Identify which cell holds the provided text, then report its (x, y) central coordinate. 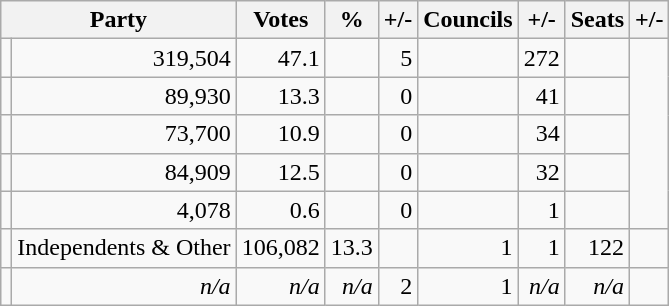
Seats (597, 20)
32 (542, 172)
% (352, 20)
0.6 (280, 210)
34 (542, 134)
41 (542, 96)
319,504 (124, 58)
89,930 (124, 96)
5 (398, 58)
84,909 (124, 172)
4,078 (124, 210)
Independents & Other (124, 248)
10.9 (280, 134)
Party (118, 20)
12.5 (280, 172)
2 (398, 286)
272 (542, 58)
122 (597, 248)
106,082 (280, 248)
47.1 (280, 58)
Councils (468, 20)
73,700 (124, 134)
Votes (280, 20)
